Detect which cell encompasses the target text, then output its (x, y) center coordinate. 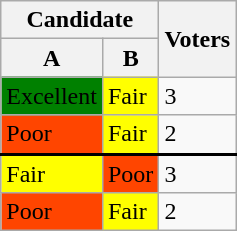
A (52, 58)
B (130, 58)
Excellent (52, 96)
Voters (198, 39)
Candidate (80, 20)
